Locate the cell with the specified text and output its (X, Y) center coordinate. 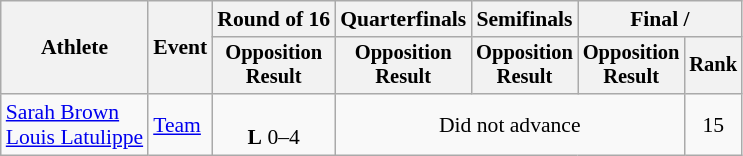
Rank (713, 66)
Final / (660, 19)
Semifinals (524, 19)
Team (180, 124)
Event (180, 48)
L 0–4 (274, 124)
Athlete (74, 48)
Sarah BrownLouis Latulippe (74, 124)
Round of 16 (274, 19)
Did not advance (510, 124)
15 (713, 124)
Quarterfinals (403, 19)
